From the cell containing the given text, extract its center point as [X, Y] coordinate. 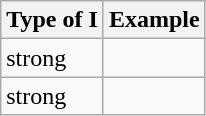
Example [154, 20]
Type of I [52, 20]
